For the text-containing cell, return its midpoint in (X, Y) coordinate format. 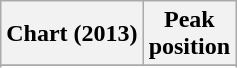
Peakposition (189, 34)
Chart (2013) (72, 34)
